Output the (X, Y) coordinate of the center of the cell containing the given text.  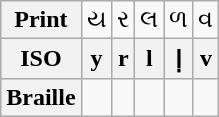
ળ (178, 20)
લ (150, 20)
ય (96, 20)
ર (124, 20)
વ (206, 20)
ISO (41, 59)
v (206, 59)
r (124, 59)
l (150, 59)
Print (41, 20)
Braille (41, 97)
y (96, 59)
ḷ (178, 59)
